For the text-containing cell, return its midpoint in [x, y] coordinate format. 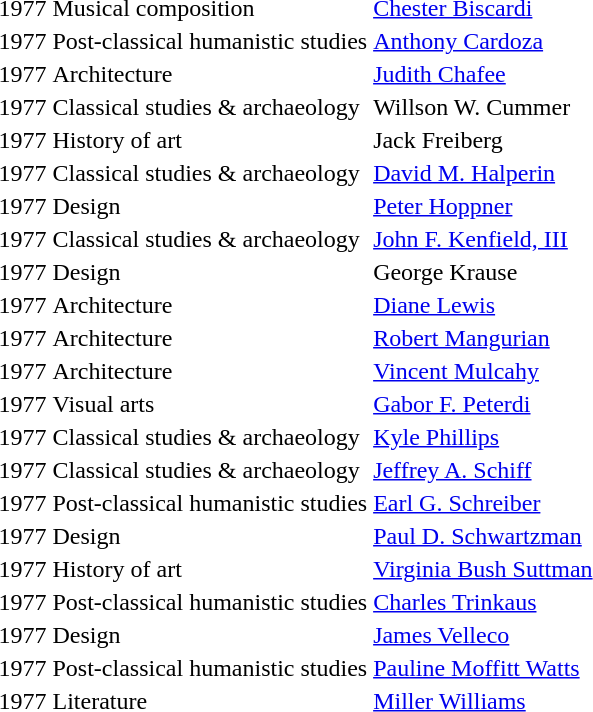
Visual arts [210, 404]
